Provide the [X, Y] coordinate of the cell's center where the given text is located.  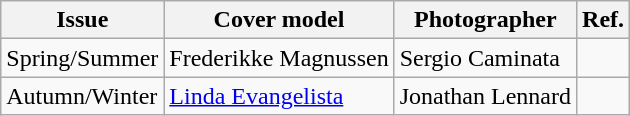
Autumn/Winter [82, 96]
Spring/Summer [82, 58]
Sergio Caminata [485, 58]
Ref. [604, 20]
Jonathan Lennard [485, 96]
Linda Evangelista [279, 96]
Photographer [485, 20]
Cover model [279, 20]
Frederikke Magnussen [279, 58]
Issue [82, 20]
